From the cell containing the given text, extract its center point as (x, y) coordinate. 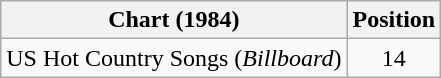
14 (394, 58)
Position (394, 20)
US Hot Country Songs (Billboard) (174, 58)
Chart (1984) (174, 20)
